From the cell containing the given text, extract its center point as (X, Y) coordinate. 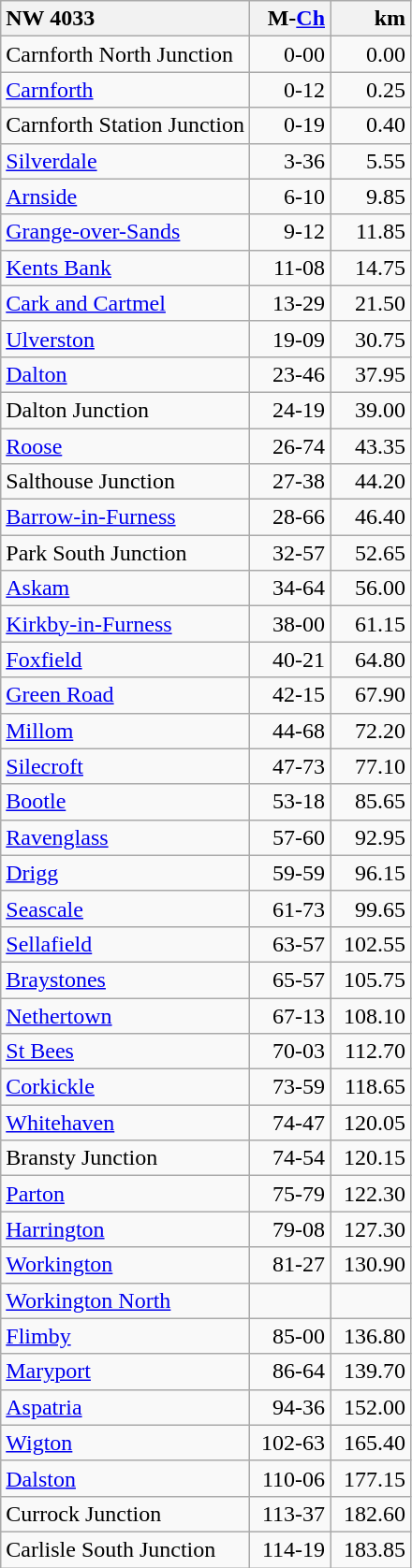
NW 4033 (125, 19)
0-00 (289, 54)
79-08 (289, 1229)
61-73 (289, 908)
67.90 (371, 695)
64.80 (371, 660)
Parton (125, 1194)
120.05 (371, 1123)
127.30 (371, 1229)
73-59 (289, 1087)
21.50 (371, 303)
67-13 (289, 1015)
39.00 (371, 410)
Harrington (125, 1229)
Millom (125, 731)
59-59 (289, 873)
19-09 (289, 339)
Flimby (125, 1336)
0.00 (371, 54)
32-57 (289, 553)
102.55 (371, 944)
Workington North (125, 1300)
74-54 (289, 1158)
3-36 (289, 161)
Askam (125, 588)
77.10 (371, 766)
Ulverston (125, 339)
75-79 (289, 1194)
105.75 (371, 980)
92.95 (371, 837)
Cark and Cartmel (125, 303)
Bransty Junction (125, 1158)
28-66 (289, 517)
Silverdale (125, 161)
0-12 (289, 90)
Foxfield (125, 660)
Dalton (125, 374)
13-29 (289, 303)
38-00 (289, 624)
26-74 (289, 446)
14.75 (371, 268)
130.90 (371, 1265)
85.65 (371, 802)
0-19 (289, 125)
St Bees (125, 1052)
94-36 (289, 1407)
Silecroft (125, 766)
11-08 (289, 268)
Arnside (125, 196)
65-57 (289, 980)
57-60 (289, 837)
Corkickle (125, 1087)
Ravenglass (125, 837)
Kents Bank (125, 268)
44-68 (289, 731)
47-73 (289, 766)
108.10 (371, 1015)
Sellafield (125, 944)
139.70 (371, 1372)
136.80 (371, 1336)
Whitehaven (125, 1123)
Dalston (125, 1478)
113-37 (289, 1514)
Barrow-in-Furness (125, 517)
102-63 (289, 1443)
70-03 (289, 1052)
114-19 (289, 1549)
6-10 (289, 196)
Roose (125, 446)
182.60 (371, 1514)
46.40 (371, 517)
Nethertown (125, 1015)
Salthouse Junction (125, 482)
Kirkby-in-Furness (125, 624)
Park South Junction (125, 553)
118.65 (371, 1087)
11.85 (371, 232)
112.70 (371, 1052)
63-57 (289, 944)
52.65 (371, 553)
Carnforth Station Junction (125, 125)
44.20 (371, 482)
Seascale (125, 908)
43.35 (371, 446)
165.40 (371, 1443)
183.85 (371, 1549)
Bootle (125, 802)
Aspatria (125, 1407)
Drigg (125, 873)
86-64 (289, 1372)
27-38 (289, 482)
Carnforth North Junction (125, 54)
120.15 (371, 1158)
30.75 (371, 339)
Wigton (125, 1443)
0.25 (371, 90)
Currock Junction (125, 1514)
99.65 (371, 908)
km (371, 19)
24-19 (289, 410)
152.00 (371, 1407)
72.20 (371, 731)
177.15 (371, 1478)
0.40 (371, 125)
Maryport (125, 1372)
40-21 (289, 660)
53-18 (289, 802)
85-00 (289, 1336)
42-15 (289, 695)
Dalton Junction (125, 410)
Carlisle South Junction (125, 1549)
9.85 (371, 196)
Green Road (125, 695)
56.00 (371, 588)
Workington (125, 1265)
96.15 (371, 873)
23-46 (289, 374)
81-27 (289, 1265)
Carnforth (125, 90)
74-47 (289, 1123)
Braystones (125, 980)
34-64 (289, 588)
122.30 (371, 1194)
M-Ch (289, 19)
110-06 (289, 1478)
5.55 (371, 161)
61.15 (371, 624)
9-12 (289, 232)
37.95 (371, 374)
Grange-over-Sands (125, 232)
